Search for the cell housing the specified text and yield its [X, Y] center coordinate. 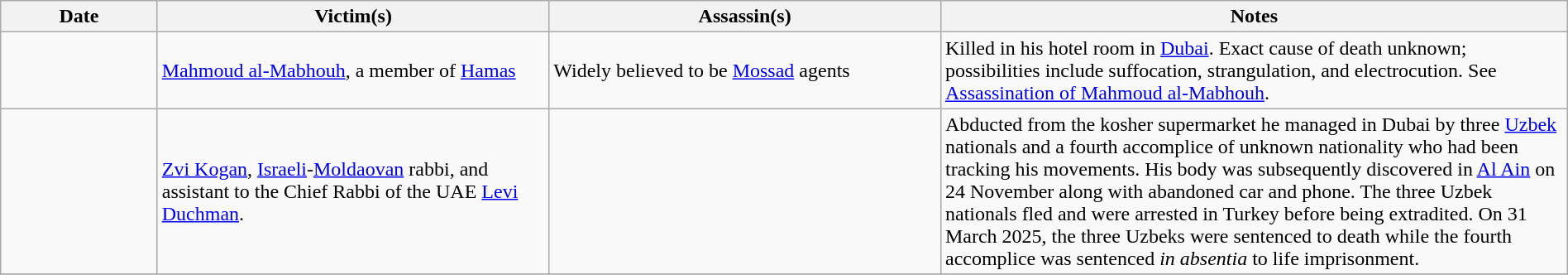
Zvi Kogan, Israeli-Moldaovan rabbi, and assistant to the Chief Rabbi of the UAE Levi Duchman. [353, 191]
Notes [1254, 17]
Victim(s) [353, 17]
Mahmoud al-Mabhouh, a member of Hamas [353, 70]
Date [79, 17]
Assassin(s) [745, 17]
Widely believed to be Mossad agents [745, 70]
